Pinpoint the cell where the given text exists, returning its [x, y] midpoint coordinate. 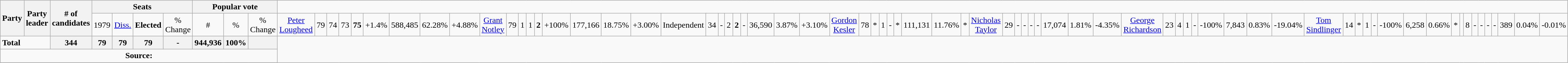
944,936 [208, 43]
0.83% [1259, 25]
344 [71, 43]
389 [1506, 25]
-4.35% [1107, 25]
# [208, 25]
Elected [148, 25]
17,074 [1055, 25]
0.04% [1527, 25]
% [236, 25]
1979 [102, 25]
18.75% [616, 25]
Popular vote [235, 7]
Grant Notley [493, 25]
1.81% [1080, 25]
Party [12, 18]
George Richardson [1142, 25]
+3.10% [814, 25]
Total [25, 43]
+100% [557, 25]
100% [236, 43]
111,131 [916, 25]
36,590 [761, 25]
73 [345, 25]
-0.01% [1554, 25]
-19.04% [1288, 25]
+3.00% [646, 25]
Gordon Kesler [844, 25]
14 [1349, 25]
78 [865, 25]
Peter Lougheed [296, 25]
Nicholas Taylor [986, 25]
+4.88% [464, 25]
# ofcandidates [71, 18]
4 [1180, 25]
62.28% [435, 25]
23 [1169, 25]
75 [358, 25]
Independent [684, 25]
Diss. [123, 25]
Tom Sindlinger [1323, 25]
177,166 [586, 25]
11.76% [947, 25]
29 [1009, 25]
Source: [139, 56]
588,485 [405, 25]
6,258 [1415, 25]
74 [333, 25]
3.87% [787, 25]
+1.4% [376, 25]
Seats [142, 7]
Party leader [37, 18]
34 [712, 25]
7,843 [1235, 25]
8 [1468, 25]
0.66% [1439, 25]
